Search for the cell housing the specified text and yield its (X, Y) center coordinate. 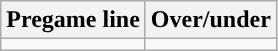
Pregame line (74, 20)
Over/under (210, 20)
